Provide the [x, y] coordinate of the cell's center where the given text is located.  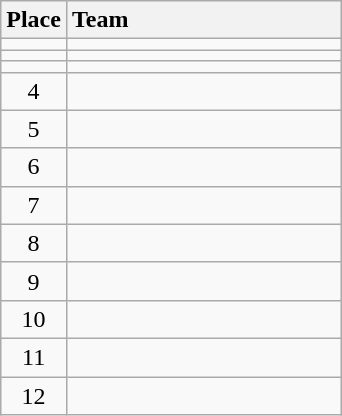
10 [34, 319]
Team [204, 20]
6 [34, 167]
12 [34, 395]
7 [34, 205]
Place [34, 20]
4 [34, 91]
9 [34, 281]
5 [34, 129]
11 [34, 357]
8 [34, 243]
